Output the (X, Y) coordinate of the center of the cell containing the given text.  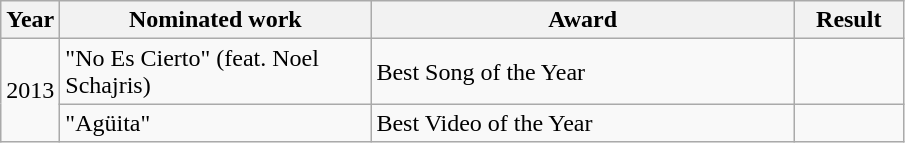
"No Es Cierto" (feat. Noel Schajris) (216, 72)
Best Song of the Year (583, 72)
"Agüita" (216, 123)
Award (583, 20)
Nominated work (216, 20)
Best Video of the Year (583, 123)
Result (848, 20)
Year (30, 20)
2013 (30, 90)
